Search for the cell housing the specified text and yield its (X, Y) center coordinate. 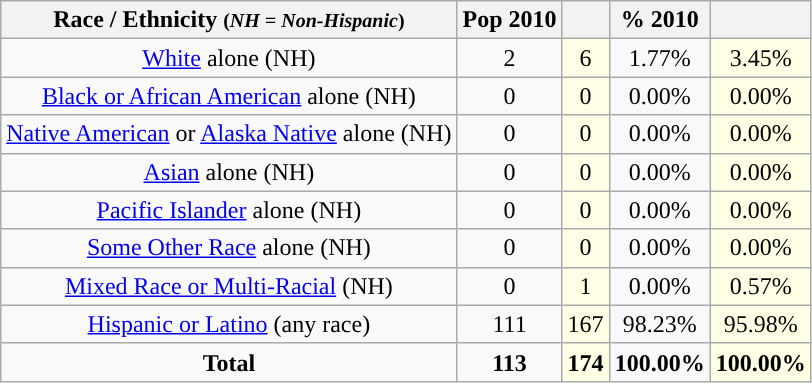
White alone (NH) (229, 58)
Pop 2010 (510, 20)
113 (510, 362)
Native American or Alaska Native alone (NH) (229, 134)
Total (229, 362)
111 (510, 324)
2 (510, 58)
Black or African American alone (NH) (229, 96)
6 (586, 58)
% 2010 (660, 20)
Asian alone (NH) (229, 172)
0.57% (760, 286)
1.77% (660, 58)
Hispanic or Latino (any race) (229, 324)
167 (586, 324)
Pacific Islander alone (NH) (229, 210)
Mixed Race or Multi-Racial (NH) (229, 286)
174 (586, 362)
1 (586, 286)
3.45% (760, 58)
Race / Ethnicity (NH = Non-Hispanic) (229, 20)
98.23% (660, 324)
Some Other Race alone (NH) (229, 248)
95.98% (760, 324)
